Locate the cell with the specified text and output its [x, y] center coordinate. 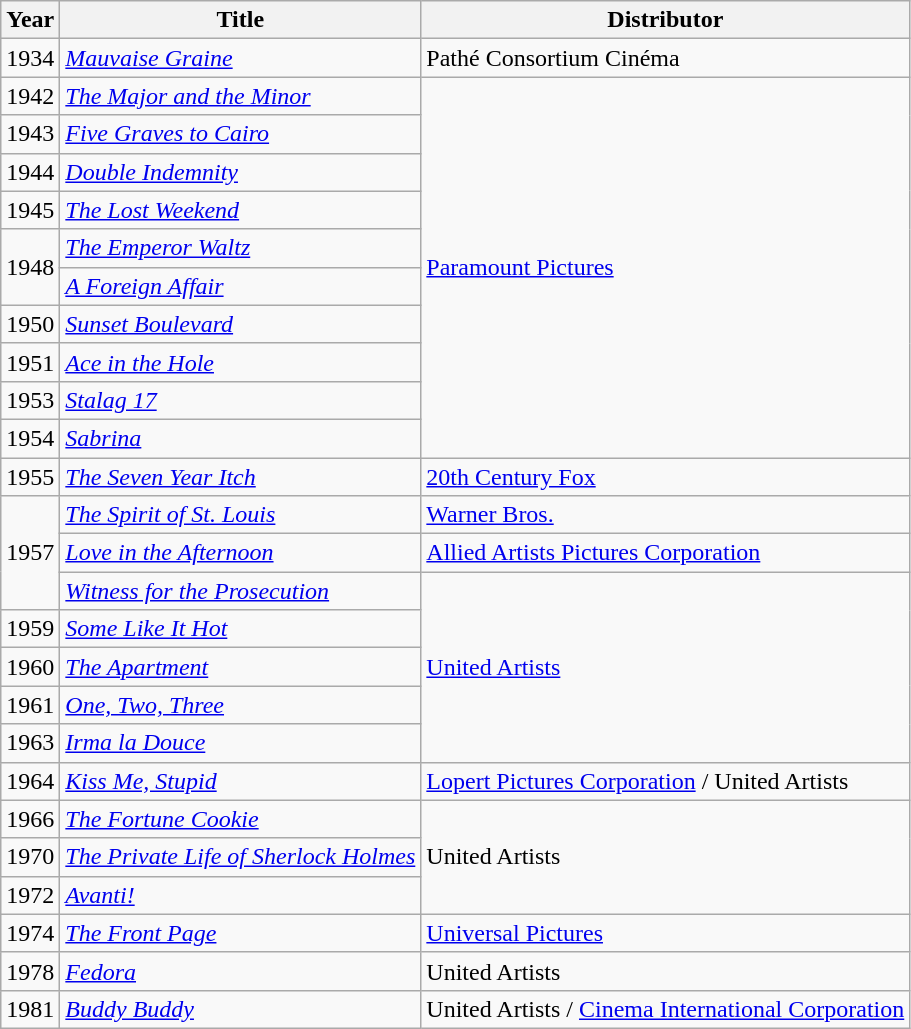
1953 [30, 400]
Paramount Pictures [666, 268]
1960 [30, 667]
Sabrina [240, 438]
1950 [30, 324]
One, Two, Three [240, 705]
Year [30, 20]
The Front Page [240, 933]
The Lost Weekend [240, 210]
Kiss Me, Stupid [240, 781]
Some Like It Hot [240, 629]
Love in the Afternoon [240, 553]
1961 [30, 705]
Lopert Pictures Corporation / United Artists [666, 781]
Double Indemnity [240, 172]
Buddy Buddy [240, 1009]
A Foreign Affair [240, 286]
Five Graves to Cairo [240, 134]
Universal Pictures [666, 933]
1951 [30, 362]
1955 [30, 477]
Allied Artists Pictures Corporation [666, 553]
Stalag 17 [240, 400]
20th Century Fox [666, 477]
Irma la Douce [240, 743]
Witness for the Prosecution [240, 591]
1948 [30, 267]
1972 [30, 895]
Ace in the Hole [240, 362]
Mauvaise Graine [240, 58]
The Spirit of St. Louis [240, 515]
1978 [30, 971]
The Major and the Minor [240, 96]
1934 [30, 58]
1970 [30, 857]
1966 [30, 819]
1959 [30, 629]
1957 [30, 553]
Warner Bros. [666, 515]
1944 [30, 172]
1974 [30, 933]
The Emperor Waltz [240, 248]
1964 [30, 781]
United Artists / Cinema International Corporation [666, 1009]
Distributor [666, 20]
Sunset Boulevard [240, 324]
1954 [30, 438]
1942 [30, 96]
1981 [30, 1009]
1943 [30, 134]
Title [240, 20]
Fedora [240, 971]
1945 [30, 210]
1963 [30, 743]
The Seven Year Itch [240, 477]
Pathé Consortium Cinéma [666, 58]
The Private Life of Sherlock Holmes [240, 857]
Avanti! [240, 895]
The Apartment [240, 667]
The Fortune Cookie [240, 819]
